Scan for the cell matching the given text and deliver its [X, Y] coordinate at center. 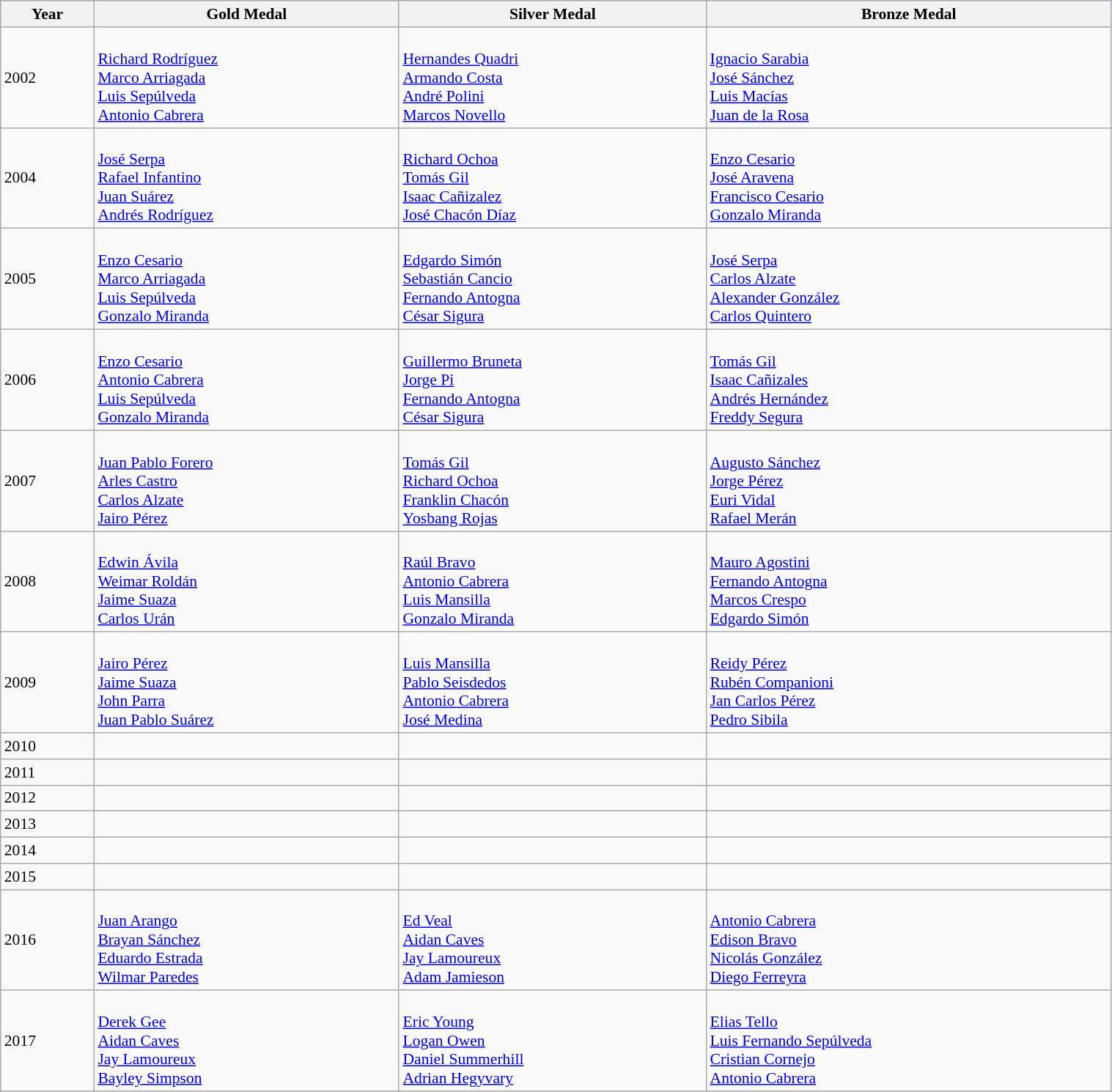
Richard RodríguezMarco ArriagadaLuis SepúlvedaAntonio Cabrera [246, 78]
Bronze Medal [909, 14]
José SerpaCarlos AlzateAlexander GonzálezCarlos Quintero [909, 279]
2014 [48, 851]
Antonio CabreraEdison BravoNicolás GonzálezDiego Ferreyra [909, 940]
2002 [48, 78]
Raúl BravoAntonio CabreraLuis MansillaGonzalo Miranda [553, 582]
2008 [48, 582]
2015 [48, 877]
Enzo CesarioJosé AravenaFrancisco CesarioGonzalo Miranda [909, 178]
Elias TelloLuis Fernando SepúlvedaCristian CornejoAntonio Cabrera [909, 1041]
2016 [48, 940]
2017 [48, 1041]
Richard OchoaTomás GilIsaac CañizalezJosé Chacón Díaz [553, 178]
Ignacio SarabiaJosé SánchezLuis MacíasJuan de la Rosa [909, 78]
Tomás GilIsaac CañizalesAndrés HernándezFreddy Segura [909, 380]
Gold Medal [246, 14]
Guillermo BrunetaJorge PiFernando AntognaCésar Sigura [553, 380]
Enzo CesarioMarco ArriagadaLuis SepúlvedaGonzalo Miranda [246, 279]
2007 [48, 481]
2012 [48, 798]
Reidy PérezRubén CompanioniJan Carlos PérezPedro Sibila [909, 683]
Ed VealAidan CavesJay LamoureuxAdam Jamieson [553, 940]
Eric YoungLogan OwenDaniel SummerhillAdrian Hegyvary [553, 1041]
2004 [48, 178]
Augusto SánchezJorge PérezEuri VidalRafael Merán [909, 481]
Hernandes QuadriArmando CostaAndré PoliniMarcos Novello [553, 78]
2013 [48, 824]
Mauro AgostiniFernando AntognaMarcos CrespoEdgardo Simón [909, 582]
2006 [48, 380]
2009 [48, 683]
Enzo CesarioAntonio CabreraLuis SepúlvedaGonzalo Miranda [246, 380]
Jairo PérezJaime SuazaJohn ParraJuan Pablo Suárez [246, 683]
2010 [48, 746]
2011 [48, 772]
Edwin ÁvilaWeimar RoldánJaime SuazaCarlos Urán [246, 582]
Juan Pablo ForeroArles CastroCarlos AlzateJairo Pérez [246, 481]
Luis MansillaPablo SeisdedosAntonio CabreraJosé Medina [553, 683]
Silver Medal [553, 14]
Edgardo SimónSebastián CancioFernando AntognaCésar Sigura [553, 279]
José SerpaRafael InfantinoJuan SuárezAndrés Rodríguez [246, 178]
Year [48, 14]
2005 [48, 279]
Juan ArangoBrayan SánchezEduardo EstradaWilmar Paredes [246, 940]
Derek GeeAidan CavesJay LamoureuxBayley Simpson [246, 1041]
Tomás GilRichard OchoaFranklin ChacónYosbang Rojas [553, 481]
